Extract the [X, Y] coordinate from the center of the cell holding the provided text.  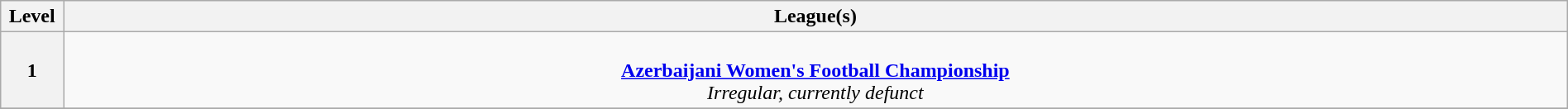
League(s) [815, 17]
Azerbaijani Women's Football Championship Irregular, currently defunct [815, 70]
Level [32, 17]
1 [32, 70]
